Pinpoint the cell where the given text exists, returning its [X, Y] midpoint coordinate. 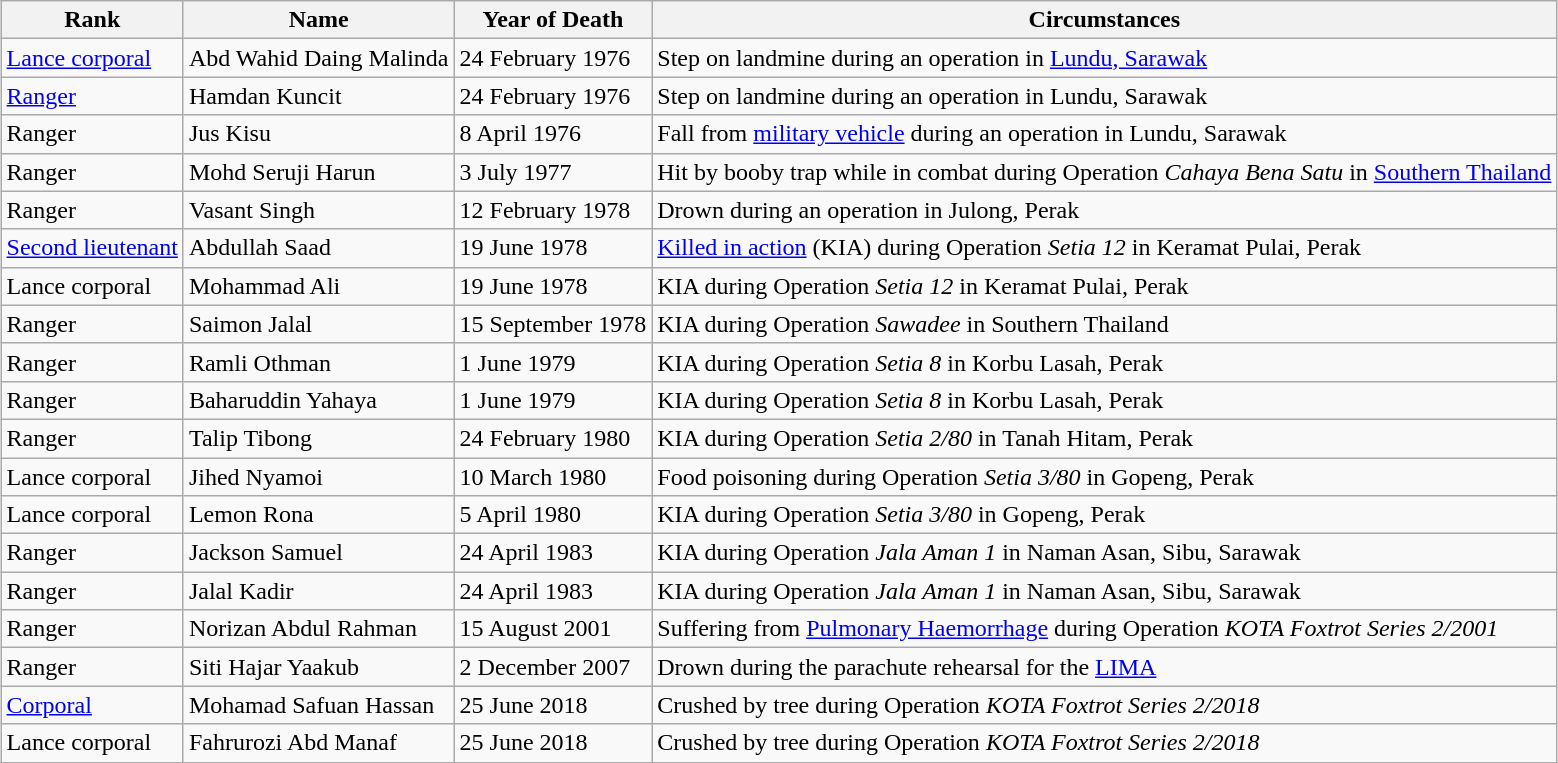
Fahrurozi Abd Manaf [318, 743]
Norizan Abdul Rahman [318, 629]
12 February 1978 [553, 210]
KIA during Operation Setia 2/80 in Tanah Hitam, Perak [1104, 438]
Circumstances [1104, 20]
Suffering from Pulmonary Haemorrhage during Operation KOTA Foxtrot Series 2/2001 [1104, 629]
Second lieutenant [92, 248]
Abd Wahid Daing Malinda [318, 58]
Ramli Othman [318, 362]
Lemon Rona [318, 515]
Hamdan Kuncit [318, 96]
KIA during Operation Sawadee in Southern Thailand [1104, 324]
8 April 1976 [553, 134]
Baharuddin Yahaya [318, 400]
Drown during an operation in Julong, Perak [1104, 210]
15 September 1978 [553, 324]
Hit by booby trap while in combat during Operation Cahaya Bena Satu in Southern Thailand [1104, 172]
15 August 2001 [553, 629]
Drown during the parachute rehearsal for the LIMA [1104, 667]
5 April 1980 [553, 515]
Corporal [92, 705]
2 December 2007 [553, 667]
Rank [92, 20]
Name [318, 20]
Food poisoning during Operation Setia 3/80 in Gopeng, Perak [1104, 477]
Jackson Samuel [318, 553]
Year of Death [553, 20]
Jus Kisu [318, 134]
Siti Hajar Yaakub [318, 667]
Jihed Nyamoi [318, 477]
KIA during Operation Setia 12 in Keramat Pulai, Perak [1104, 286]
10 March 1980 [553, 477]
Killed in action (KIA) during Operation Setia 12 in Keramat Pulai, Perak [1104, 248]
KIA during Operation Setia 3/80 in Gopeng, Perak [1104, 515]
Abdullah Saad [318, 248]
Mohamad Safuan Hassan [318, 705]
3 July 1977 [553, 172]
Talip Tibong [318, 438]
Mohammad Ali [318, 286]
Jalal Kadir [318, 591]
24 February 1980 [553, 438]
Vasant Singh [318, 210]
Fall from military vehicle during an operation in Lundu, Sarawak [1104, 134]
Saimon Jalal [318, 324]
Mohd Seruji Harun [318, 172]
